From the cell containing the given text, extract its center point as (x, y) coordinate. 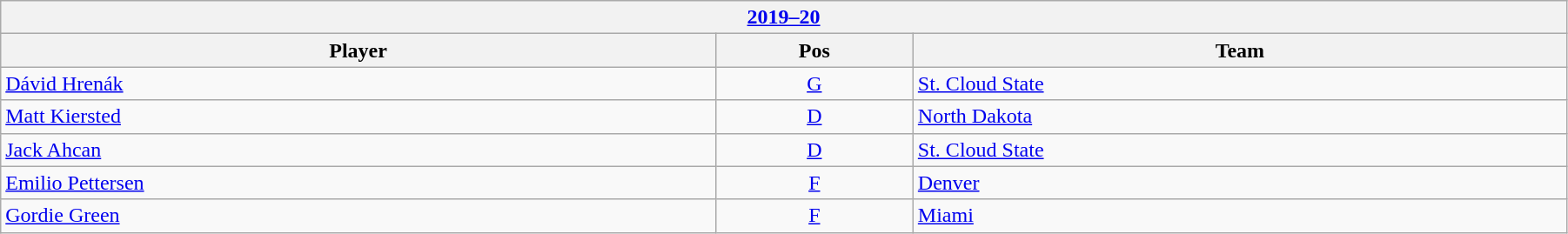
Jack Ahcan (358, 150)
Denver (1239, 183)
Gordie Green (358, 216)
G (814, 84)
Emilio Pettersen (358, 183)
2019–20 (784, 17)
Dávid Hrenák (358, 84)
Matt Kiersted (358, 117)
Player (358, 50)
North Dakota (1239, 117)
Pos (814, 50)
Team (1239, 50)
Miami (1239, 216)
